Extract the [x, y] coordinate from the center of the cell holding the provided text.  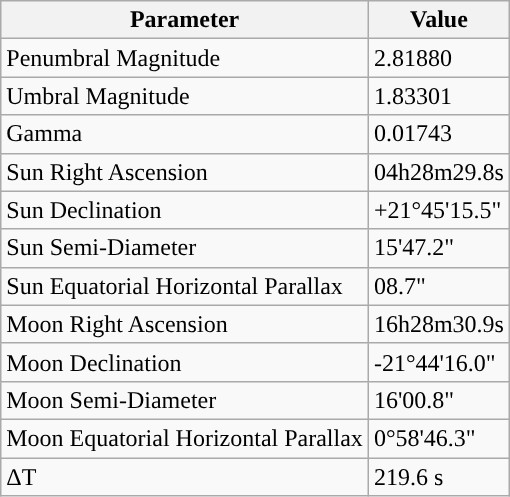
Moon Right Ascension [185, 324]
16'00.8" [438, 400]
Sun Equatorial Horizontal Parallax [185, 286]
Moon Semi-Diameter [185, 400]
Value [438, 20]
Umbral Magnitude [185, 96]
04h28m29.8s [438, 172]
2.81880 [438, 58]
Parameter [185, 20]
0°58'46.3" [438, 438]
ΔT [185, 477]
Moon Equatorial Horizontal Parallax [185, 438]
Penumbral Magnitude [185, 58]
15'47.2" [438, 248]
0.01743 [438, 134]
Moon Declination [185, 362]
Sun Semi-Diameter [185, 248]
Gamma [185, 134]
-21°44'16.0" [438, 362]
219.6 s [438, 477]
1.83301 [438, 96]
Sun Right Ascension [185, 172]
08.7" [438, 286]
Sun Declination [185, 210]
16h28m30.9s [438, 324]
+21°45'15.5" [438, 210]
